Extract the (X, Y) coordinate from the center of the cell holding the provided text.  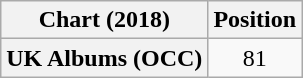
UK Albums (OCC) (104, 58)
Chart (2018) (104, 20)
Position (255, 20)
81 (255, 58)
